Determine the [X, Y] coordinate at the center of the cell enclosing the given text.  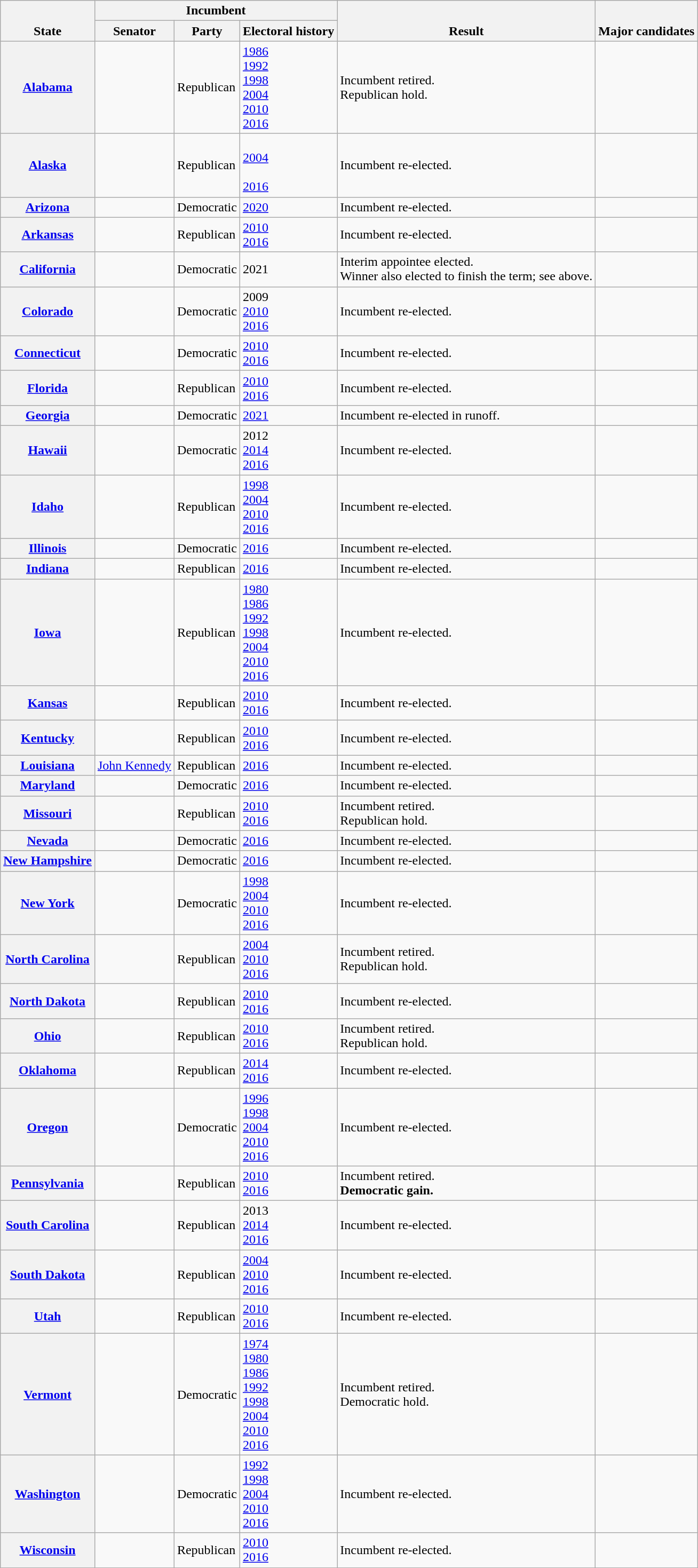
John Kennedy [134, 765]
Georgia [48, 415]
2014 2016 [288, 1071]
Incumbent retired.Democratic hold. [466, 1394]
State [48, 21]
Oklahoma [48, 1071]
Florida [48, 387]
Kansas [48, 703]
1980198619921998200420102016 [288, 632]
Incumbent retired.Democratic gain. [466, 1184]
19921998200420102016 [288, 1494]
2009 20102016 [288, 311]
Oregon [48, 1127]
2020 [288, 207]
2013 2014 2016 [288, 1225]
Kentucky [48, 738]
Alabama [48, 88]
Missouri [48, 813]
Nevada [48, 841]
Louisiana [48, 765]
Washington [48, 1494]
Idaho [48, 507]
California [48, 269]
Connecticut [48, 353]
South Carolina [48, 1225]
New York [48, 903]
Electoral history [288, 31]
Wisconsin [48, 1550]
Iowa [48, 632]
Interim appointee elected.Winner also elected to finish the term; see above. [466, 269]
Incumbent [216, 11]
Pennsylvania [48, 1184]
Vermont [48, 1394]
Utah [48, 1316]
Arizona [48, 207]
Hawaii [48, 450]
Arkansas [48, 235]
North Dakota [48, 1001]
19741980198619921998200420102016 [288, 1394]
Party [207, 31]
Indiana [48, 569]
North Carolina [48, 959]
2012 2014 2016 [288, 450]
Illinois [48, 549]
Incumbent re-elected in runoff. [466, 415]
Ohio [48, 1035]
Alaska [48, 165]
Result [466, 21]
Major candidates [647, 21]
New Hampshire [48, 861]
Senator [134, 31]
1996 1998200420102016 [288, 1127]
Colorado [48, 311]
South Dakota [48, 1274]
Maryland [48, 786]
198619921998200420102016 [288, 88]
20042016 [288, 165]
